Capture the cell that displays the provided text and extract its [X, Y] central coordinate. 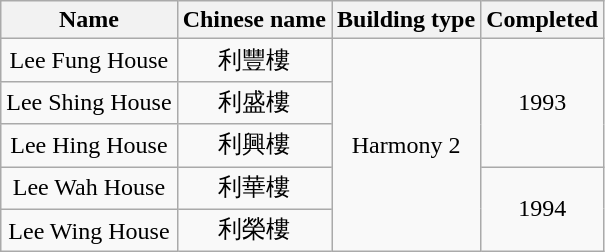
Harmony 2 [406, 146]
利華樓 [254, 188]
1994 [542, 208]
利豐樓 [254, 60]
Lee Wah House [89, 188]
Lee Wing House [89, 230]
利榮樓 [254, 230]
Lee Fung House [89, 60]
利興樓 [254, 146]
Building type [406, 20]
Completed [542, 20]
Lee Hing House [89, 146]
Lee Shing House [89, 102]
Chinese name [254, 20]
1993 [542, 103]
Name [89, 20]
利盛樓 [254, 102]
